Return (x, y) of the center of cell containing provided text 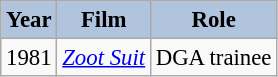
Year (29, 20)
Film (104, 20)
Zoot Suit (104, 58)
Role (213, 20)
DGA trainee (213, 58)
1981 (29, 58)
